For the text-containing cell, return its midpoint in [X, Y] coordinate format. 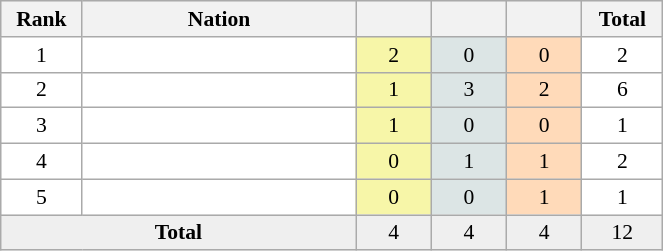
6 [622, 90]
5 [42, 197]
Nation [219, 19]
12 [622, 233]
Rank [42, 19]
